Detect which cell encompasses the target text, then output its (x, y) center coordinate. 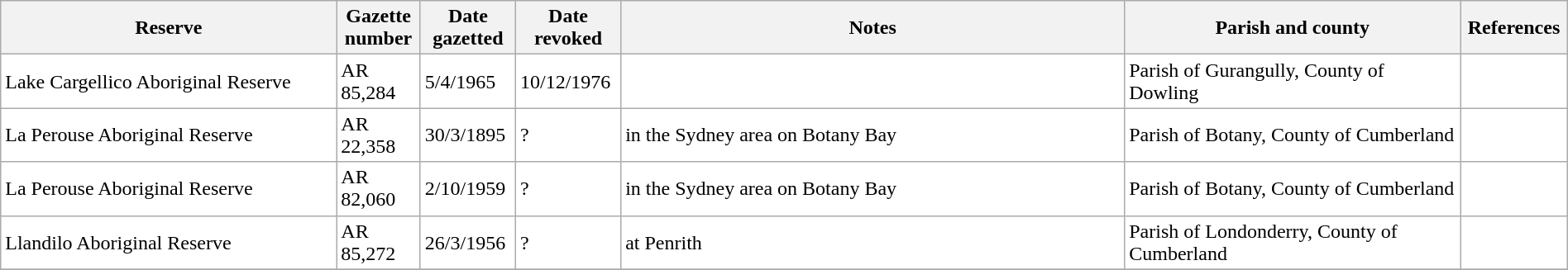
Lake Cargellico Aboriginal Reserve (169, 81)
AR 85,284 (379, 81)
AR 82,060 (379, 188)
10/12/1976 (567, 81)
2/10/1959 (468, 188)
Notes (873, 28)
Gazette number (379, 28)
5/4/1965 (468, 81)
26/3/1956 (468, 243)
AR 22,358 (379, 135)
Parish of Gurangully, County of Dowling (1293, 81)
Parish and county (1293, 28)
Date gazetted (468, 28)
Parish of Londonderry, County of Cumberland (1293, 243)
Llandilo Aboriginal Reserve (169, 243)
Reserve (169, 28)
Date revoked (567, 28)
30/3/1895 (468, 135)
References (1513, 28)
at Penrith (873, 243)
AR 85,272 (379, 243)
